Output the [x, y] coordinate of the center of the cell containing the given text.  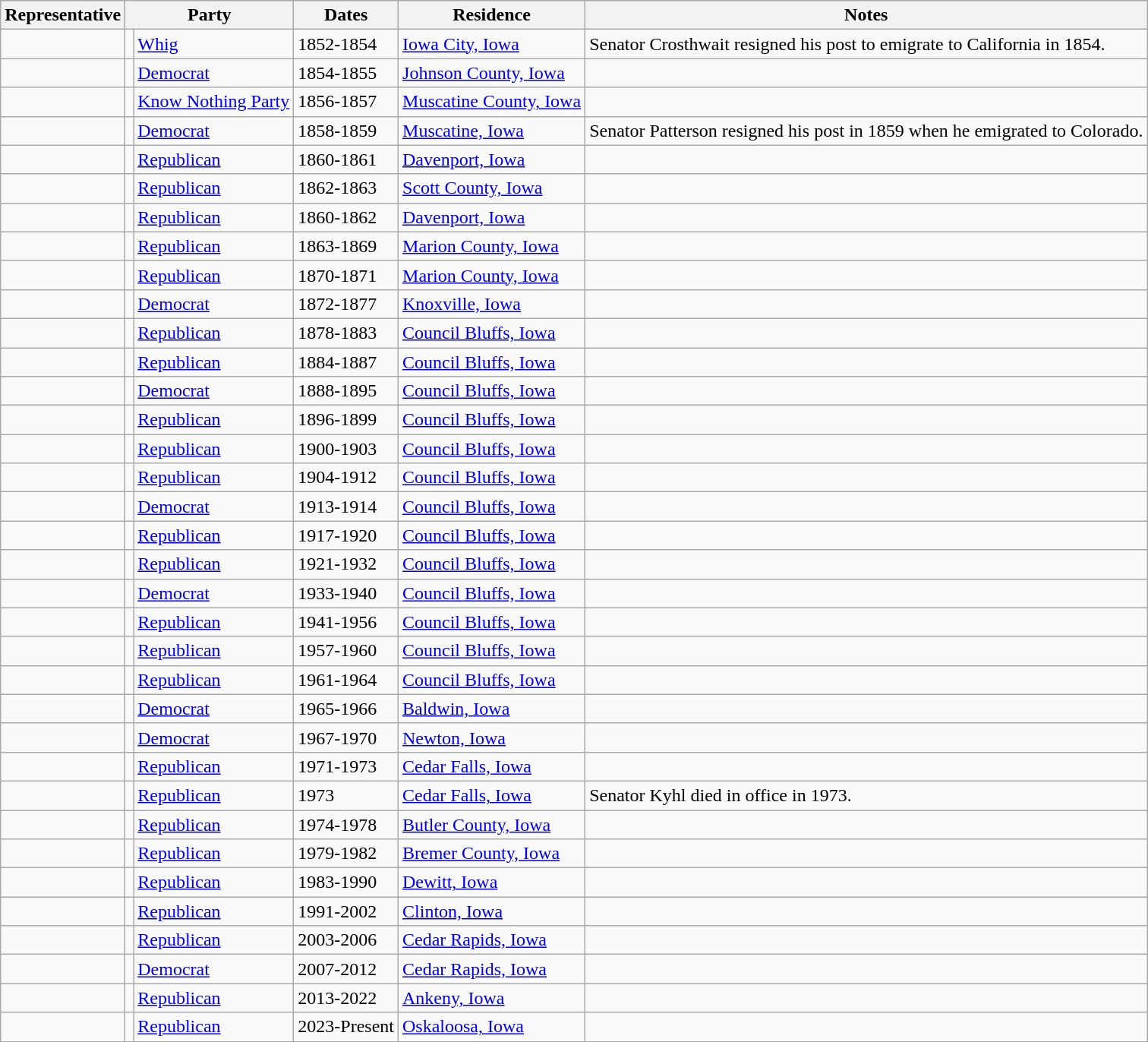
Johnson County, Iowa [492, 73]
1896-1899 [346, 420]
Senator Patterson resigned his post in 1859 when he emigrated to Colorado. [866, 131]
1917-1920 [346, 535]
1856-1857 [346, 102]
1888-1895 [346, 391]
1860-1861 [346, 159]
Senator Kyhl died in office in 1973. [866, 795]
Bremer County, Iowa [492, 854]
1965-1966 [346, 709]
1900-1903 [346, 449]
2013-2022 [346, 998]
Knoxville, Iowa [492, 304]
Whig [214, 44]
Representative [63, 15]
1862-1863 [346, 188]
Scott County, Iowa [492, 188]
1913-1914 [346, 507]
Clinton, Iowa [492, 911]
1872-1877 [346, 304]
Dewitt, Iowa [492, 883]
2007-2012 [346, 969]
Muscatine, Iowa [492, 131]
Baldwin, Iowa [492, 709]
2023-Present [346, 1027]
1921-1932 [346, 564]
1957-1960 [346, 651]
1852-1854 [346, 44]
Residence [492, 15]
1870-1871 [346, 275]
1979-1982 [346, 854]
Muscatine County, Iowa [492, 102]
1854-1855 [346, 73]
Newton, Iowa [492, 737]
1961-1964 [346, 680]
Know Nothing Party [214, 102]
1941-1956 [346, 622]
2003-2006 [346, 940]
1933-1940 [346, 593]
1973 [346, 795]
Iowa City, Iowa [492, 44]
1863-1869 [346, 246]
1858-1859 [346, 131]
Oskaloosa, Iowa [492, 1027]
Butler County, Iowa [492, 824]
Notes [866, 15]
1860-1862 [346, 217]
Senator Crosthwait resigned his post to emigrate to California in 1854. [866, 44]
1878-1883 [346, 333]
Ankeny, Iowa [492, 998]
1983-1990 [346, 883]
Dates [346, 15]
1904-1912 [346, 478]
1971-1973 [346, 766]
1967-1970 [346, 737]
1974-1978 [346, 824]
Party [210, 15]
1991-2002 [346, 911]
1884-1887 [346, 362]
